Extract the [X, Y] coordinate from the center of the cell holding the provided text.  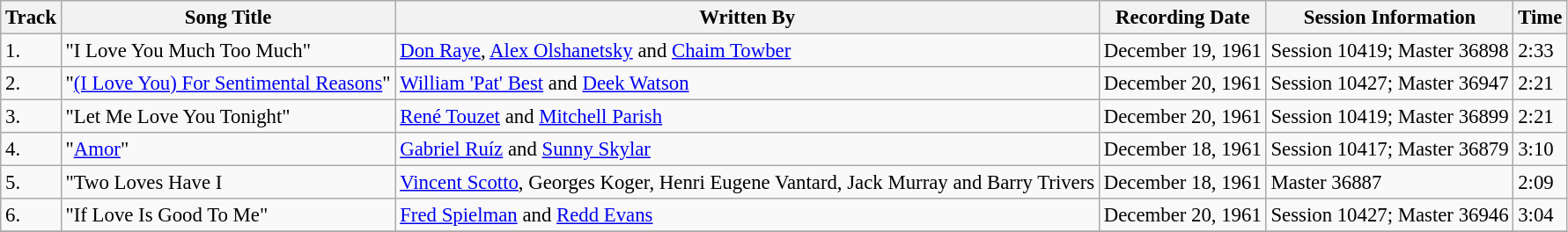
Song Title [228, 18]
Time [1541, 18]
3:04 [1541, 215]
"I Love You Much Too Much" [228, 51]
Session Information [1389, 18]
"Let Me Love You Tonight" [228, 117]
6. [31, 215]
4. [31, 149]
William 'Pat' Best and Deek Watson [747, 83]
Session 10427; Master 36946 [1389, 215]
Master 36887 [1389, 183]
2:09 [1541, 183]
Written By [747, 18]
December 19, 1961 [1182, 51]
3. [31, 117]
"Amor" [228, 149]
Session 10427; Master 36947 [1389, 83]
2. [31, 83]
Gabriel Ruíz and Sunny Skylar [747, 149]
Session 10419; Master 36899 [1389, 117]
Session 10419; Master 36898 [1389, 51]
Don Raye, Alex Olshanetsky and Chaim Towber [747, 51]
"(I Love You) For Sentimental Reasons" [228, 83]
"If Love Is Good To Me" [228, 215]
Fred Spielman and Redd Evans [747, 215]
René Touzet and Mitchell Parish [747, 117]
Session 10417; Master 36879 [1389, 149]
Vincent Scotto, Georges Koger, Henri Eugene Vantard, Jack Murray and Barry Trivers [747, 183]
2:33 [1541, 51]
3:10 [1541, 149]
5. [31, 183]
"Two Loves Have I [228, 183]
Track [31, 18]
1. [31, 51]
Recording Date [1182, 18]
